Provide the (x, y) coordinate of the cell's center where the given text is located.  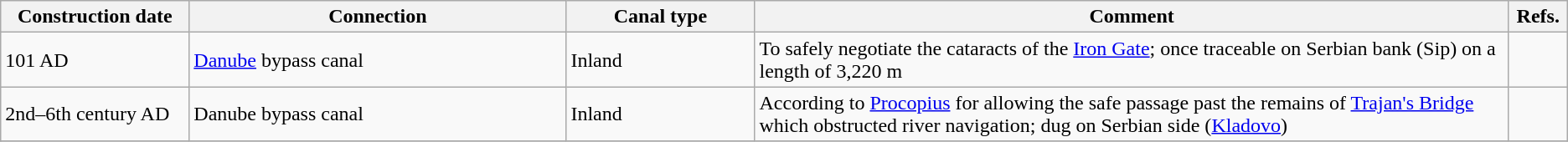
Construction date (95, 17)
Refs. (1538, 17)
101 AD (95, 60)
2nd–6th century AD (95, 114)
Connection (378, 17)
To safely negotiate the cataracts of the Iron Gate; once traceable on Serbian bank (Sip) on a length of 3,220 m (1132, 60)
Comment (1132, 17)
Canal type (660, 17)
